Return the (X, Y) coordinate for the center point of the cell that contains the specified text.  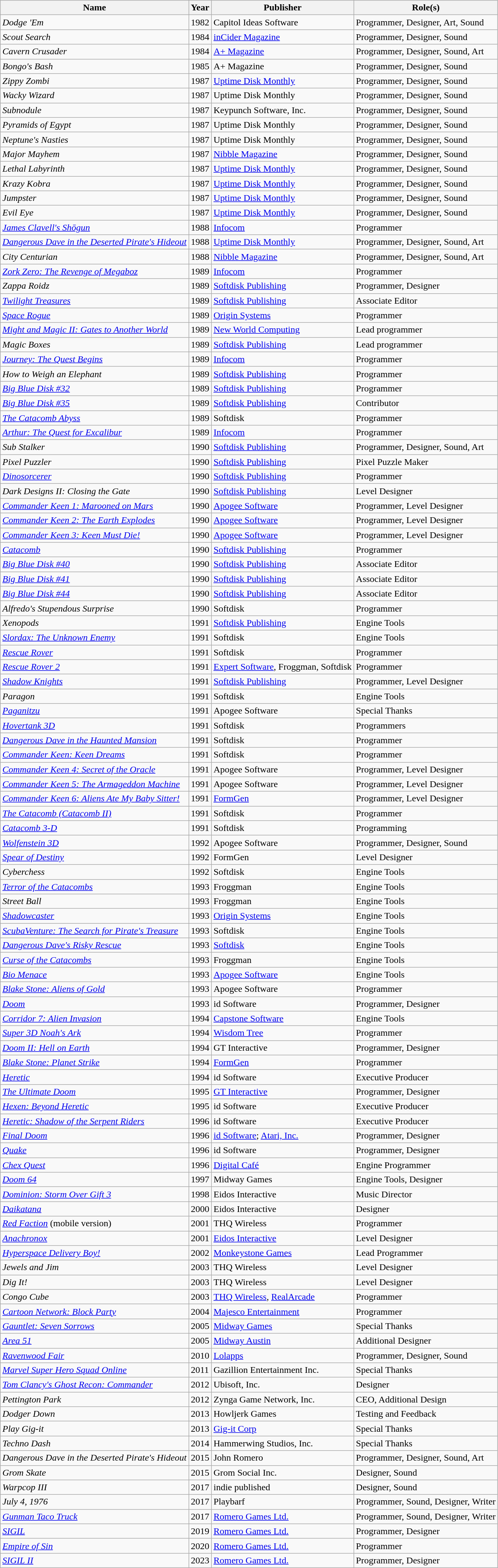
Bongo's Bash (95, 66)
Spear of Destiny (95, 857)
Dinosorcerer (95, 476)
Dodge 'Em (95, 22)
Howljerk Games (283, 1414)
1985 (200, 66)
Alfredo's Stupendous Surprise (95, 608)
Twilight Treasures (95, 301)
indie published (283, 1487)
Slordax: The Unknown Enemy (95, 637)
Big Blue Disk #40 (95, 564)
Jewels and Jim (95, 1267)
Dangerous Dave's Risky Rescue (95, 945)
Wolfenstein 3D (95, 843)
Year (200, 8)
Final Doom (95, 1136)
Engine Tools, Designer (426, 1180)
Subnodule (95, 110)
Programming (426, 828)
Magic Boxes (95, 344)
The Catacomb Abyss (95, 418)
Doom (95, 1004)
The Ultimate Doom (95, 1092)
2014 (200, 1443)
Heretic (95, 1077)
Commander Keen 1: Marooned on Mars (95, 506)
Catacomb 3-D (95, 828)
Lethal Labyrinth (95, 169)
Dangerous Dave in the Haunted Mansion (95, 740)
Expert Software, Froggman, Softdisk (283, 667)
Hexen: Beyond Heretic (95, 1106)
Monkeystone Games (283, 1253)
Gazillion Entertainment Inc. (283, 1370)
Rescue Rover (95, 652)
Chex Quest (95, 1165)
Krazy Kobra (95, 184)
Midway Austin (283, 1341)
Space Rogue (95, 315)
Zappa Roidz (95, 286)
Doom II: Hell on Earth (95, 1048)
2002 (200, 1253)
Doom 64 (95, 1180)
Daikatana (95, 1209)
Terror of the Catacombs (95, 886)
Playbarf (283, 1502)
Grom Skate (95, 1473)
Xenopods (95, 623)
1998 (200, 1194)
John Romero (283, 1458)
Dark Designs II: Closing the Gate (95, 491)
Majesco Entertainment (283, 1311)
Commander Keen 2: The Earth Explodes (95, 520)
Pettington Park (95, 1399)
Journey: The Quest Begins (95, 359)
Testing and Feedback (426, 1414)
Blake Stone: Planet Strike (95, 1062)
Engine Programmer (426, 1165)
Dig It! (95, 1282)
How to Weigh an Elephant (95, 374)
Empire of Sin (95, 1546)
Big Blue Disk #44 (95, 593)
Quake (95, 1150)
The Catacomb (Catacomb II) (95, 813)
Major Mayhem (95, 154)
2020 (200, 1546)
New World Computing (283, 330)
Big Blue Disk #35 (95, 403)
Hovertank 3D (95, 725)
Shadow Knights (95, 682)
Cartoon Network: Block Party (95, 1311)
Red Faction (mobile version) (95, 1224)
2010 (200, 1355)
Zork Zero: The Revenge of Megaboz (95, 271)
2011 (200, 1370)
Neptune's Nasties (95, 139)
Publisher (283, 8)
Lolapps (283, 1355)
Cavern Crusader (95, 52)
Commander Keen 4: Secret of the Oracle (95, 769)
2019 (200, 1531)
1982 (200, 22)
Catacomb (95, 550)
Digital Café (283, 1165)
Role(s) (426, 8)
Rescue Rover 2 (95, 667)
Warpcop III (95, 1487)
Curse of the Catacombs (95, 960)
Anachronox (95, 1238)
Programmer, Designer, Art, Sound (426, 22)
THQ Wireless, RealArcade (283, 1297)
Blake Stone: Aliens of Gold (95, 989)
Commander Keen: Keen Dreams (95, 755)
Name (95, 8)
CEO, Additional Design (426, 1399)
Keypunch Software, Inc. (283, 110)
Gauntlet: Seven Sorrows (95, 1326)
Play Gig-it (95, 1429)
Big Blue Disk #41 (95, 579)
Zynga Game Network, Inc. (283, 1399)
Cyberchess (95, 872)
inCider Magazine (283, 37)
Programmers (426, 725)
2023 (200, 1560)
2004 (200, 1311)
July 4, 1976 (95, 1502)
Gunman Taco Truck (95, 1516)
Ubisoft, Inc. (283, 1385)
Pyramids of Egypt (95, 125)
id Software; Atari, Inc. (283, 1136)
Corridor 7: Alien Invasion (95, 1018)
Super 3D Noah's Ark (95, 1033)
Zippy Zombi (95, 81)
James Clavell's Shōgun (95, 227)
Commander Keen 6: Aliens Ate My Baby Sitter! (95, 799)
Additional Designer (426, 1341)
City Centurian (95, 257)
Evil Eye (95, 213)
Heretic: Shadow of the Serpent Riders (95, 1121)
SIGIL II (95, 1560)
Marvel Super Hero Squad Online (95, 1370)
Contributor (426, 403)
1997 (200, 1180)
Big Blue Disk #32 (95, 388)
Bio Menace (95, 975)
Techno Dash (95, 1443)
Paragon (95, 696)
Music Director (426, 1194)
SIGIL (95, 1531)
Jumpster (95, 198)
Tom Clancy's Ghost Recon: Commander (95, 1385)
Congo Cube (95, 1297)
Hammerwing Studios, Inc. (283, 1443)
ScubaVenture: The Search for Pirate's Treasure (95, 931)
Dodger Down (95, 1414)
Grom Social Inc. (283, 1473)
Hyperspace Delivery Boy! (95, 1253)
Area 51 (95, 1341)
Pixel Puzzler (95, 462)
Capstone Software (283, 1018)
Scout Search (95, 37)
2000 (200, 1209)
Might and Magic II: Gates to Another World (95, 330)
Capitol Ideas Software (283, 22)
Wacky Wizard (95, 95)
Pixel Puzzle Maker (426, 462)
Wisdom Tree (283, 1033)
Arthur: The Quest for Excalibur (95, 433)
Gig-it Corp (283, 1429)
Shadowcaster (95, 916)
Lead Programmer (426, 1253)
Ravenwood Fair (95, 1355)
Sub Stalker (95, 447)
Paganitzu (95, 711)
Commander Keen 5: The Armageddon Machine (95, 784)
Dominion: Storm Over Gift 3 (95, 1194)
Street Ball (95, 901)
Commander Keen 3: Keen Must Die! (95, 535)
